For the text-containing cell, return its midpoint in [X, Y] coordinate format. 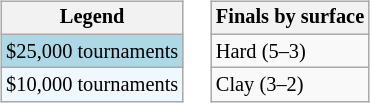
$10,000 tournaments [92, 85]
Hard (5–3) [290, 51]
$25,000 tournaments [92, 51]
Legend [92, 18]
Clay (3–2) [290, 85]
Finals by surface [290, 18]
